Detect which cell encompasses the target text, then output its (X, Y) center coordinate. 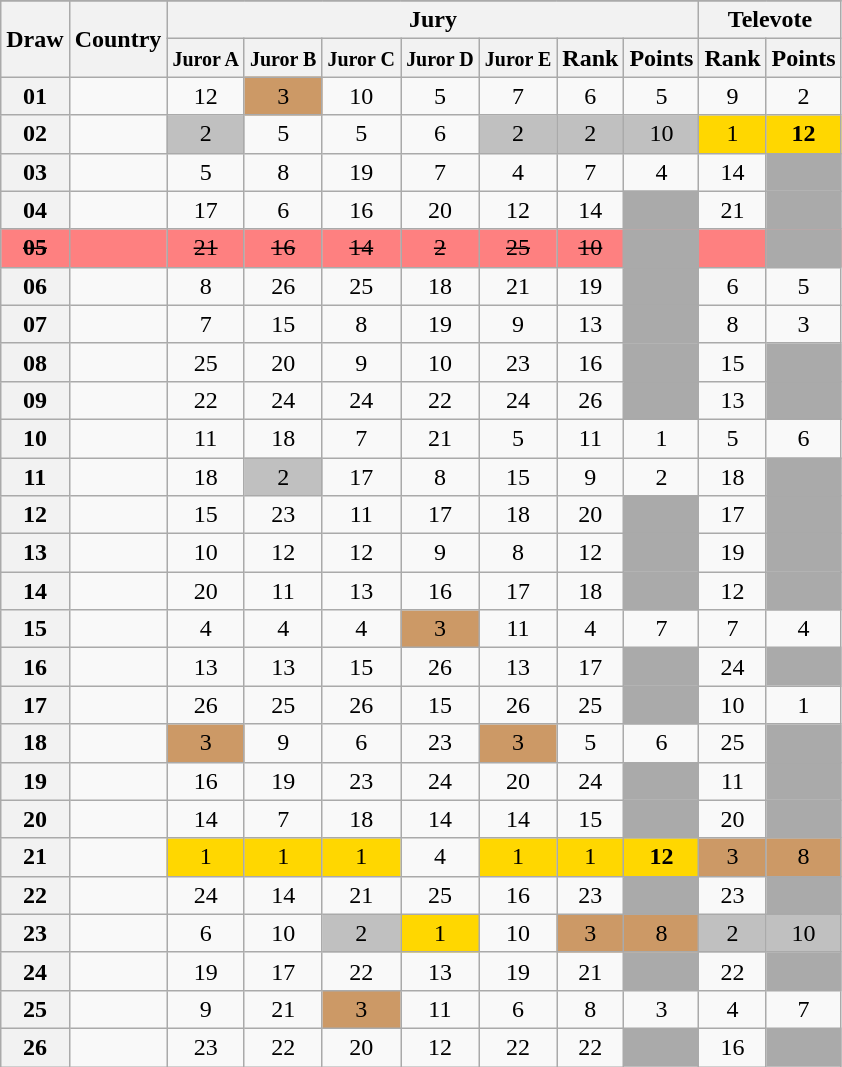
Country (118, 39)
08 (35, 362)
02 (35, 134)
Juror A (206, 58)
Juror D (440, 58)
Jury (433, 20)
01 (35, 96)
Juror C (362, 58)
Televote (770, 20)
Juror B (283, 58)
04 (35, 210)
Juror E (518, 58)
07 (35, 324)
05 (35, 248)
Draw (35, 39)
06 (35, 286)
09 (35, 400)
03 (35, 172)
